Return (X, Y) of the center of cell containing provided text 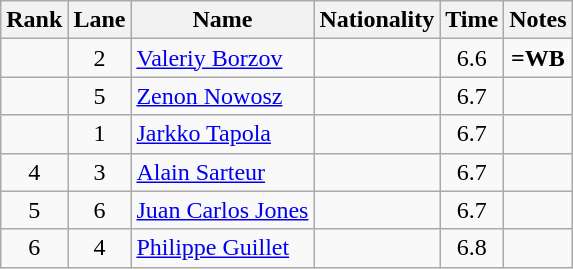
Time (472, 20)
6.6 (472, 58)
3 (100, 172)
Philippe Guillet (222, 248)
1 (100, 134)
Nationality (377, 20)
2 (100, 58)
Alain Sarteur (222, 172)
Name (222, 20)
Rank (34, 20)
=WB (538, 58)
Jarkko Tapola (222, 134)
6.8 (472, 248)
Valeriy Borzov (222, 58)
Notes (538, 20)
Zenon Nowosz (222, 96)
Lane (100, 20)
Juan Carlos Jones (222, 210)
